Locate the cell with the specified text and output its [x, y] center coordinate. 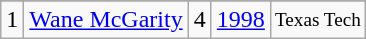
1998 [240, 20]
1 [12, 20]
4 [200, 20]
Texas Tech [318, 20]
Wane McGarity [106, 20]
